Determine the (X, Y) coordinate at the center of the cell enclosing the given text.  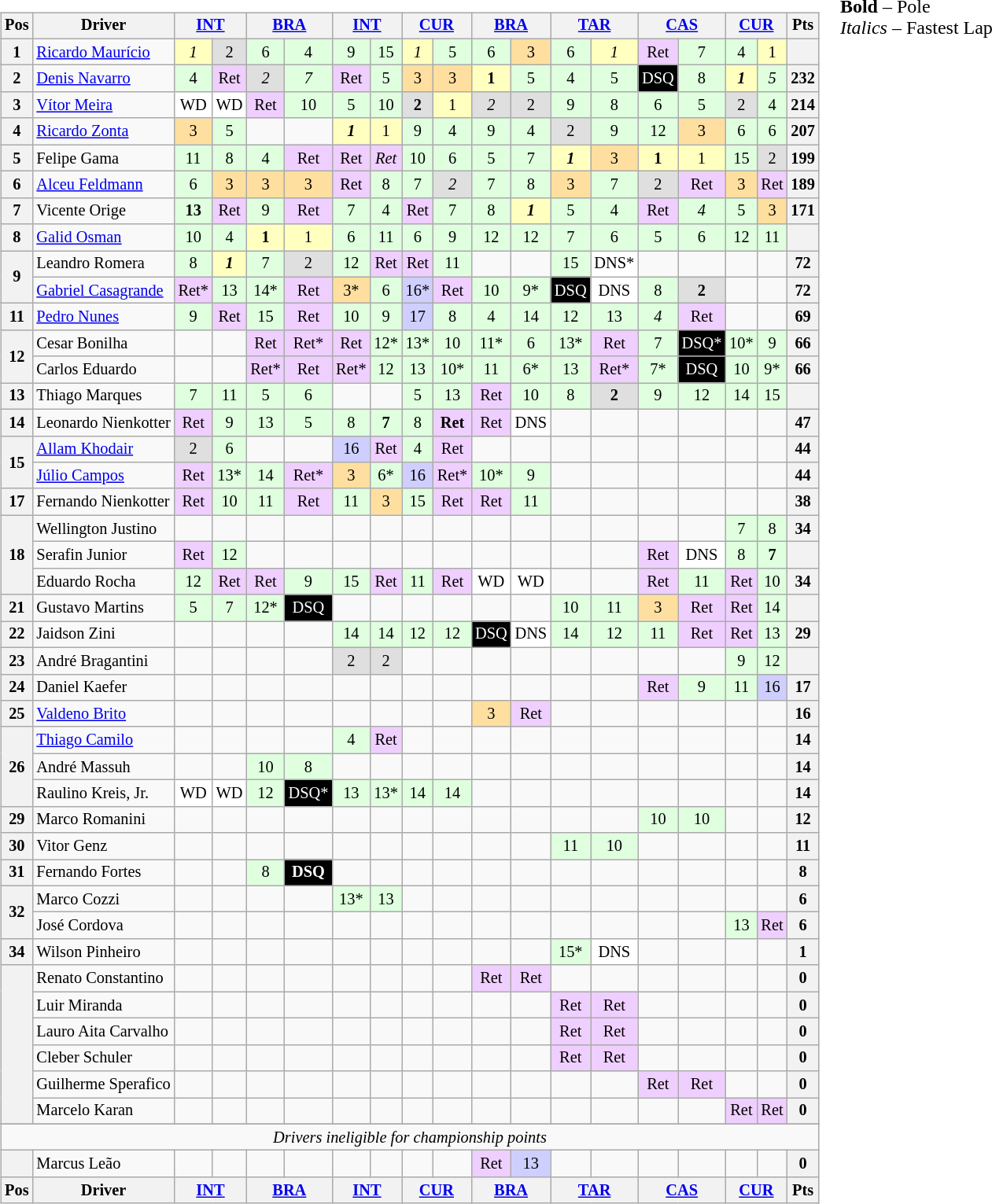
Thiago Marques (103, 396)
Ricardo Maurício (103, 52)
Valdeno Brito (103, 714)
26 (17, 766)
Guilherme Sperafico (103, 1084)
23 (17, 661)
Serafin Junior (103, 555)
Ricardo Zonta (103, 131)
3* (351, 290)
Carlos Eduardo (103, 370)
Renato Constantino (103, 978)
Alceu Feldmann (103, 185)
11* (491, 344)
Gustavo Martins (103, 608)
Vicente Orige (103, 211)
38 (803, 502)
189 (803, 185)
Wilson Pinheiro (103, 952)
Fernando Fortes (103, 873)
Wellington Justino (103, 528)
Leonardo Nienkotter (103, 422)
Cleber Schuler (103, 1058)
DNS* (614, 264)
Fernando Nienkotter (103, 502)
30 (17, 846)
171 (803, 211)
André Massuh (103, 767)
22 (17, 635)
Drivers ineligible for championship points (410, 1137)
47 (803, 422)
Allam Khodair (103, 449)
21 (17, 608)
7* (658, 370)
199 (803, 158)
207 (803, 131)
Vitor Genz (103, 846)
14* (265, 290)
16* (418, 290)
Luir Miranda (103, 1005)
214 (803, 105)
Eduardo Rocha (103, 581)
Pedro Nunes (103, 317)
25 (17, 714)
Denis Navarro (103, 79)
André Bragantini (103, 661)
69 (803, 317)
Marco Romanini (103, 819)
Júlio Campos (103, 476)
Gabriel Casagrande (103, 290)
Thiago Camilo (103, 740)
31 (17, 873)
Leandro Romera (103, 264)
José Cordova (103, 926)
32 (17, 912)
Raulino Kreis, Jr. (103, 793)
Marcelo Karan (103, 1111)
Galid Osman (103, 237)
18 (17, 555)
Jaidson Zini (103, 635)
Marco Cozzi (103, 899)
Cesar Bonilha (103, 344)
Lauro Aita Carvalho (103, 1032)
Daniel Kaefer (103, 687)
Vítor Meira (103, 105)
Felipe Gama (103, 158)
Marcus Leão (103, 1164)
24 (17, 687)
15* (570, 952)
232 (803, 79)
